Extract the (x, y) coordinate from the center of the cell holding the provided text.  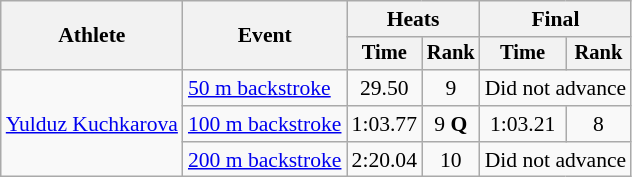
Did not advance (556, 88)
29.50 (384, 88)
Yulduz Kuchkarova (92, 124)
Final (556, 19)
1:03.21 (523, 124)
8 (599, 124)
Athlete (92, 36)
100 m backstroke (265, 124)
1:03.77 (384, 124)
50 m backstroke (265, 88)
Heats (414, 19)
Event (265, 36)
9 (451, 88)
9 Q (451, 124)
